Return (x, y) of the center of cell containing provided text 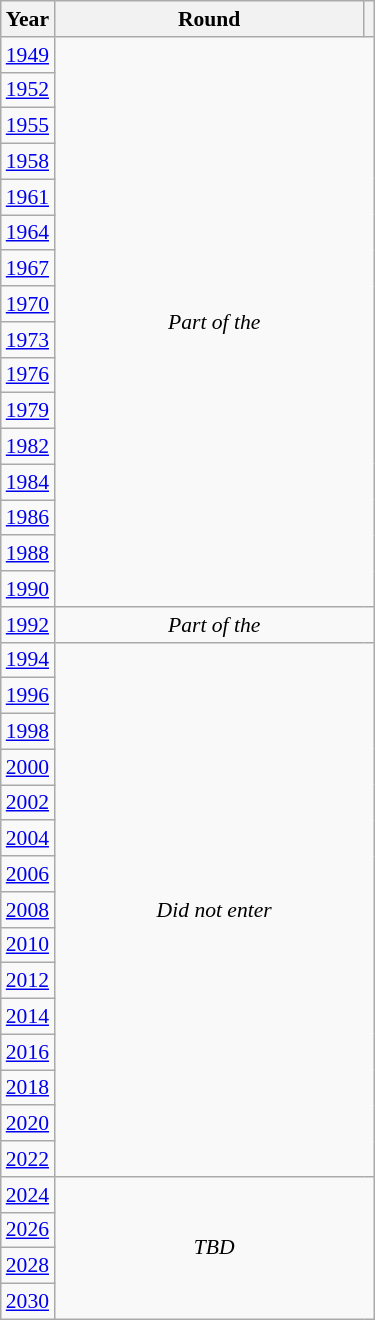
1976 (28, 375)
2020 (28, 1124)
1949 (28, 55)
1952 (28, 90)
1970 (28, 304)
1973 (28, 340)
2004 (28, 839)
2000 (28, 767)
2030 (28, 1302)
Round (209, 19)
2014 (28, 1017)
TBD (214, 1248)
1986 (28, 518)
2018 (28, 1088)
1979 (28, 411)
2010 (28, 945)
1964 (28, 233)
1988 (28, 554)
1982 (28, 447)
Year (28, 19)
1955 (28, 126)
1990 (28, 589)
1992 (28, 625)
1984 (28, 482)
2002 (28, 803)
2008 (28, 910)
1994 (28, 660)
1998 (28, 732)
1958 (28, 162)
2022 (28, 1159)
2024 (28, 1195)
Did not enter (214, 909)
1961 (28, 197)
2012 (28, 981)
1967 (28, 269)
2016 (28, 1052)
2026 (28, 1230)
2028 (28, 1266)
2006 (28, 874)
1996 (28, 696)
